Identify which cell holds the provided text, then report its (x, y) central coordinate. 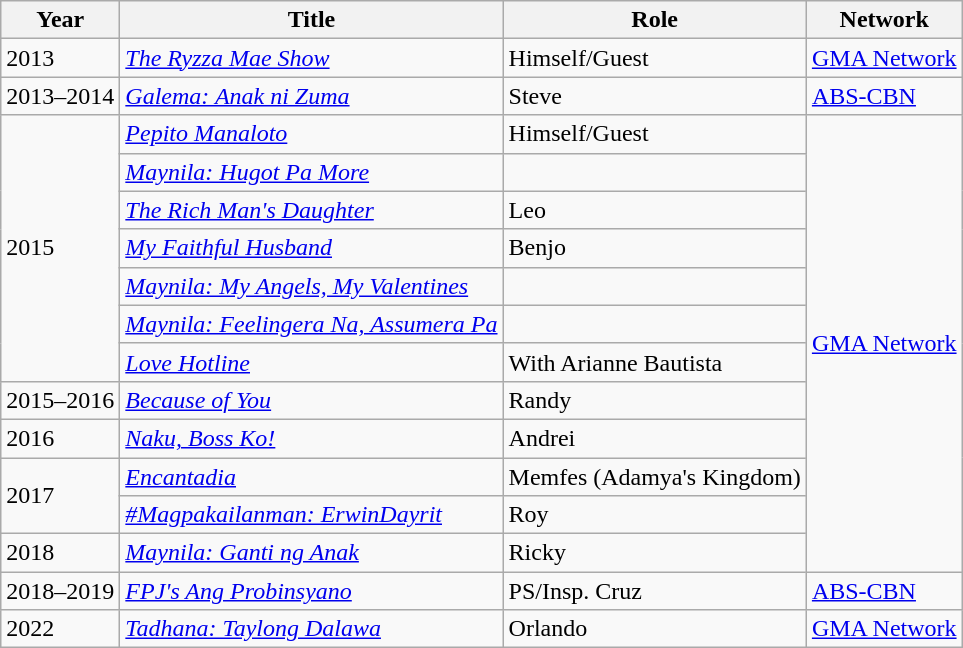
Because of You (312, 400)
Leo (654, 210)
PS/Insp. Cruz (654, 591)
The Rich Man's Daughter (312, 210)
2018 (60, 553)
Encantadia (312, 477)
Randy (654, 400)
Network (884, 20)
#Magpakailanman: ErwinDayrit (312, 515)
2018–2019 (60, 591)
Galema: Anak ni Zuma (312, 96)
2013–2014 (60, 96)
Andrei (654, 438)
Orlando (654, 629)
With Arianne Bautista (654, 362)
Maynila: Ganti ng Anak (312, 553)
Maynila: My Angels, My Valentines (312, 286)
Love Hotline (312, 362)
2017 (60, 496)
FPJ's Ang Probinsyano (312, 591)
Ricky (654, 553)
Tadhana: Taylong Dalawa (312, 629)
Steve (654, 96)
Maynila: Feelingera Na, Assumera Pa (312, 324)
2016 (60, 438)
The Ryzza Mae Show (312, 58)
Benjo (654, 248)
Year (60, 20)
My Faithful Husband (312, 248)
2022 (60, 629)
2013 (60, 58)
Role (654, 20)
2015–2016 (60, 400)
Roy (654, 515)
Title (312, 20)
Memfes (Adamya's Kingdom) (654, 477)
Pepito Manaloto (312, 134)
2015 (60, 248)
Naku, Boss Ko! (312, 438)
Maynila: Hugot Pa More (312, 172)
